Find where the given text appears and provide that cell's center as [x, y] coordinate. 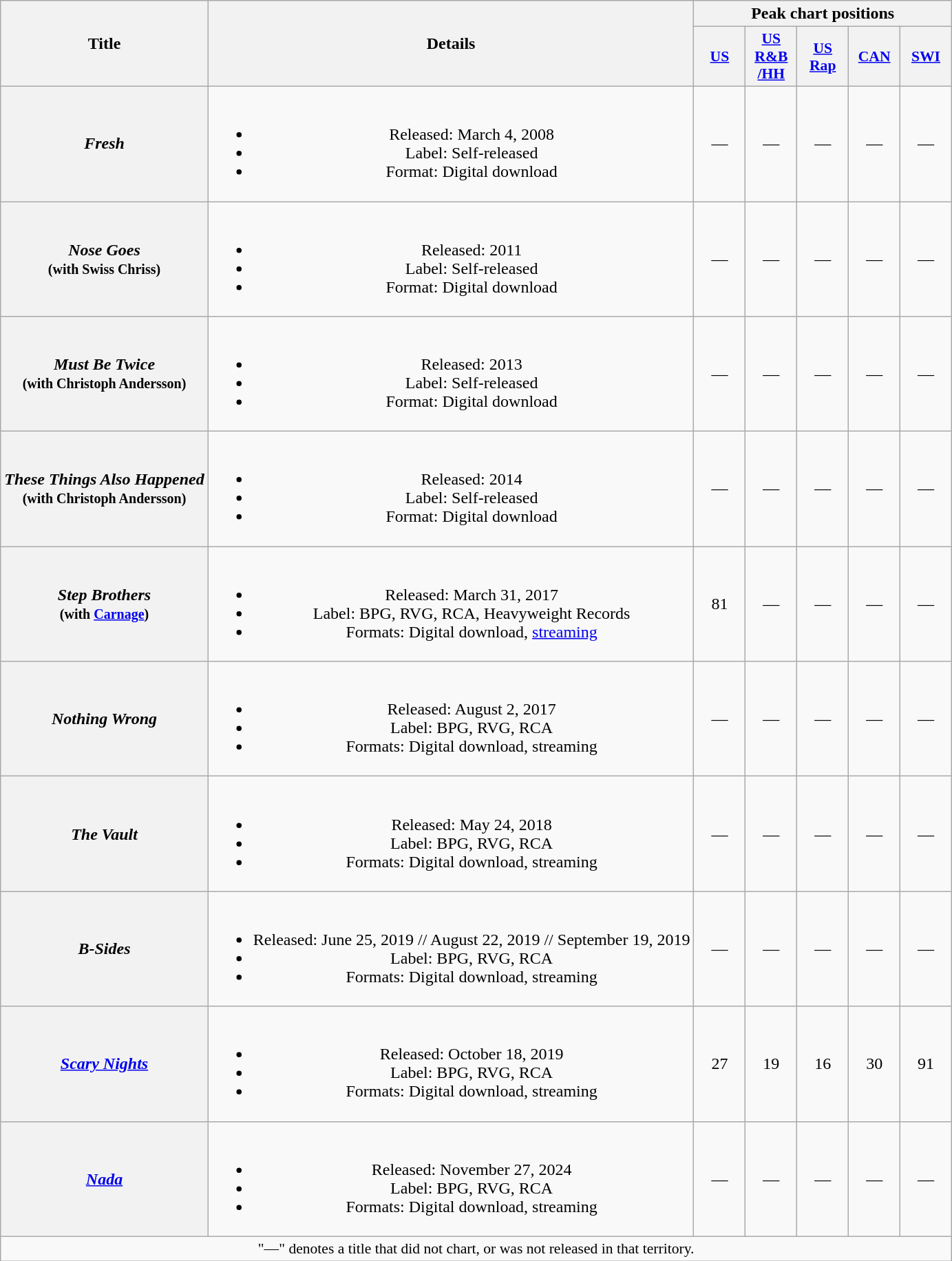
CAN [874, 56]
Peak chart positions [823, 14]
Released: October 18, 2019Label: BPG, RVG, RCAFormats: Digital download, streaming [451, 1064]
Released: November 27, 2024Label: BPG, RVG, RCAFormats: Digital download, streaming [451, 1178]
81 [720, 604]
"—" denotes a title that did not chart, or was not released in that territory. [476, 1249]
Step Brothers(with Carnage) [105, 604]
SWI [927, 56]
Fresh [105, 143]
These Things Also Happened(with Christoph Andersson) [105, 489]
Scary Nights [105, 1064]
Released: March 31, 2017Label: BPG, RVG, RCA, Heavyweight RecordsFormats: Digital download, streaming [451, 604]
USR&B/HH [771, 56]
Released: 2011Label: Self-releasedFormat: Digital download [451, 259]
Nothing Wrong [105, 719]
27 [720, 1064]
Released: August 2, 2017Label: BPG, RVG, RCAFormats: Digital download, streaming [451, 719]
B-Sides [105, 949]
The Vault [105, 834]
Nose Goes(with Swiss Chriss) [105, 259]
US Rap [823, 56]
Released: 2013Label: Self-releasedFormat: Digital download [451, 374]
Details [451, 44]
Nada [105, 1178]
Released: 2014Label: Self-releasedFormat: Digital download [451, 489]
30 [874, 1064]
Released: March 4, 2008Label: Self-releasedFormat: Digital download [451, 143]
US [720, 56]
91 [927, 1064]
Title [105, 44]
Released: June 25, 2019 // August 22, 2019 // September 19, 2019Label: BPG, RVG, RCAFormats: Digital download, streaming [451, 949]
19 [771, 1064]
Must Be Twice(with Christoph Andersson) [105, 374]
Released: May 24, 2018Label: BPG, RVG, RCAFormats: Digital download, streaming [451, 834]
16 [823, 1064]
